Output the [X, Y] coordinate of the center of the cell containing the given text.  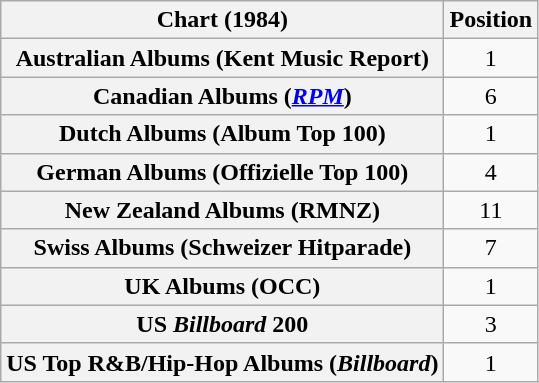
3 [491, 324]
11 [491, 210]
Dutch Albums (Album Top 100) [222, 134]
UK Albums (OCC) [222, 286]
4 [491, 172]
US Top R&B/Hip-Hop Albums (Billboard) [222, 362]
6 [491, 96]
Canadian Albums (RPM) [222, 96]
German Albums (Offizielle Top 100) [222, 172]
Position [491, 20]
Swiss Albums (Schweizer Hitparade) [222, 248]
7 [491, 248]
Chart (1984) [222, 20]
New Zealand Albums (RMNZ) [222, 210]
Australian Albums (Kent Music Report) [222, 58]
US Billboard 200 [222, 324]
